Output the (X, Y) coordinate of the center of the cell containing the given text.  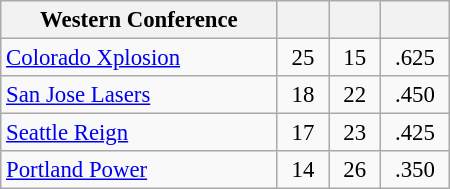
26 (355, 170)
.425 (416, 133)
25 (303, 58)
15 (355, 58)
San Jose Lasers (139, 95)
.450 (416, 95)
18 (303, 95)
Seattle Reign (139, 133)
17 (303, 133)
23 (355, 133)
Portland Power (139, 170)
22 (355, 95)
14 (303, 170)
.350 (416, 170)
.625 (416, 58)
Western Conference (139, 20)
Colorado Xplosion (139, 58)
